Return the [X, Y] coordinate for the center point of the cell that contains the specified text.  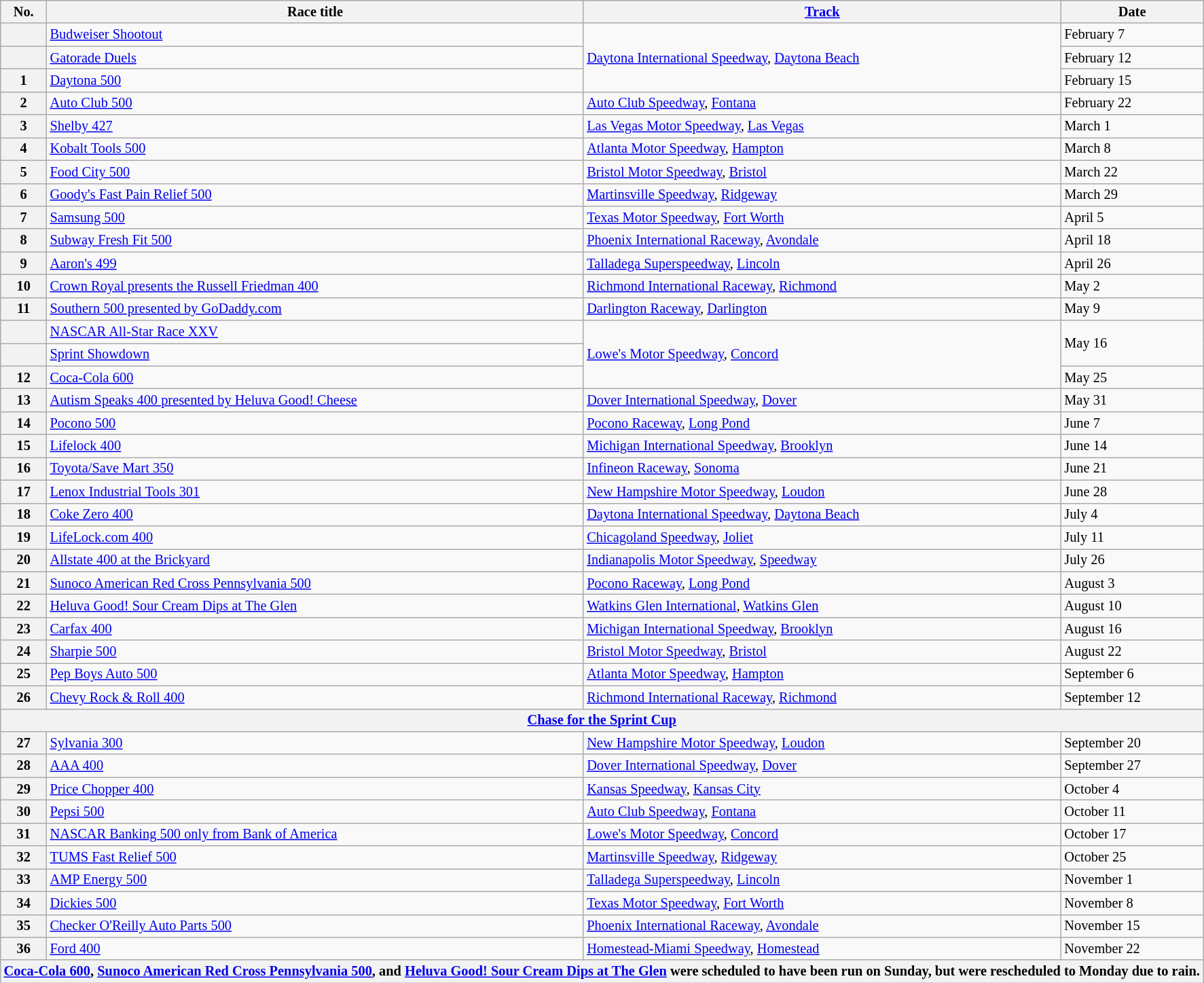
No. [24, 12]
AAA 400 [315, 766]
June 28 [1131, 491]
February 22 [1131, 103]
35 [24, 926]
15 [24, 446]
February 7 [1131, 35]
May 16 [1131, 344]
2 [24, 103]
Budweiser Shootout [315, 35]
Sunoco American Red Cross Pennsylvania 500 [315, 583]
Pocono 500 [315, 423]
26 [24, 697]
31 [24, 834]
August 3 [1131, 583]
Chicagoland Speedway, Joliet [822, 537]
Coca-Cola 600 [315, 377]
Homestead-Miami Speedway, Homestead [822, 948]
Indianapolis Motor Speedway, Speedway [822, 560]
34 [24, 903]
Chase for the Sprint Cup [602, 720]
Darlington Raceway, Darlington [822, 309]
Shelby 427 [315, 126]
August 10 [1131, 606]
NASCAR All-Star Race XXV [315, 332]
Sprint Showdown [315, 354]
October 17 [1131, 834]
Checker O'Reilly Auto Parts 500 [315, 926]
April 5 [1131, 217]
Sylvania 300 [315, 743]
July 11 [1131, 537]
Coke Zero 400 [315, 515]
Subway Fresh Fit 500 [315, 240]
AMP Energy 500 [315, 880]
Watkins Glen International, Watkins Glen [822, 606]
20 [24, 560]
May 31 [1131, 400]
22 [24, 606]
Samsung 500 [315, 217]
TUMS Fast Relief 500 [315, 857]
28 [24, 766]
Kobalt Tools 500 [315, 149]
March 22 [1131, 172]
Sharpie 500 [315, 652]
April 18 [1131, 240]
13 [24, 400]
Aaron's 499 [315, 263]
November 22 [1131, 948]
Pep Boys Auto 500 [315, 674]
July 26 [1131, 560]
4 [24, 149]
Infineon Raceway, Sonoma [822, 468]
8 [24, 240]
Goody's Fast Pain Relief 500 [315, 195]
Daytona 500 [315, 80]
Allstate 400 at the Brickyard [315, 560]
Chevy Rock & Roll 400 [315, 697]
Lenox Industrial Tools 301 [315, 491]
August 22 [1131, 652]
10 [24, 286]
5 [24, 172]
September 27 [1131, 766]
Ford 400 [315, 948]
Race title [315, 12]
30 [24, 811]
March 29 [1131, 195]
October 25 [1131, 857]
Lifelock 400 [315, 446]
Food City 500 [315, 172]
17 [24, 491]
32 [24, 857]
Carfax 400 [315, 629]
6 [24, 195]
July 4 [1131, 515]
Kansas Speedway, Kansas City [822, 789]
September 12 [1131, 697]
November 1 [1131, 880]
Dickies 500 [315, 903]
May 2 [1131, 286]
October 4 [1131, 789]
Autism Speaks 400 presented by Heluva Good! Cheese [315, 400]
14 [24, 423]
Gatorade Duels [315, 58]
September 6 [1131, 674]
7 [24, 217]
19 [24, 537]
March 1 [1131, 126]
Date [1131, 12]
3 [24, 126]
LifeLock.com 400 [315, 537]
11 [24, 309]
18 [24, 515]
September 20 [1131, 743]
Heluva Good! Sour Cream Dips at The Glen [315, 606]
Southern 500 presented by GoDaddy.com [315, 309]
Price Chopper 400 [315, 789]
June 14 [1131, 446]
12 [24, 377]
29 [24, 789]
March 8 [1131, 149]
May 9 [1131, 309]
Toyota/Save Mart 350 [315, 468]
24 [24, 652]
NASCAR Banking 500 only from Bank of America [315, 834]
33 [24, 880]
February 12 [1131, 58]
Auto Club 500 [315, 103]
Las Vegas Motor Speedway, Las Vegas [822, 126]
23 [24, 629]
November 8 [1131, 903]
1 [24, 80]
Crown Royal presents the Russell Friedman 400 [315, 286]
16 [24, 468]
May 25 [1131, 377]
November 15 [1131, 926]
Track [822, 12]
21 [24, 583]
June 21 [1131, 468]
27 [24, 743]
25 [24, 674]
February 15 [1131, 80]
9 [24, 263]
June 7 [1131, 423]
October 11 [1131, 811]
April 26 [1131, 263]
August 16 [1131, 629]
Pepsi 500 [315, 811]
36 [24, 948]
